Capture the cell that displays the provided text and extract its [X, Y] central coordinate. 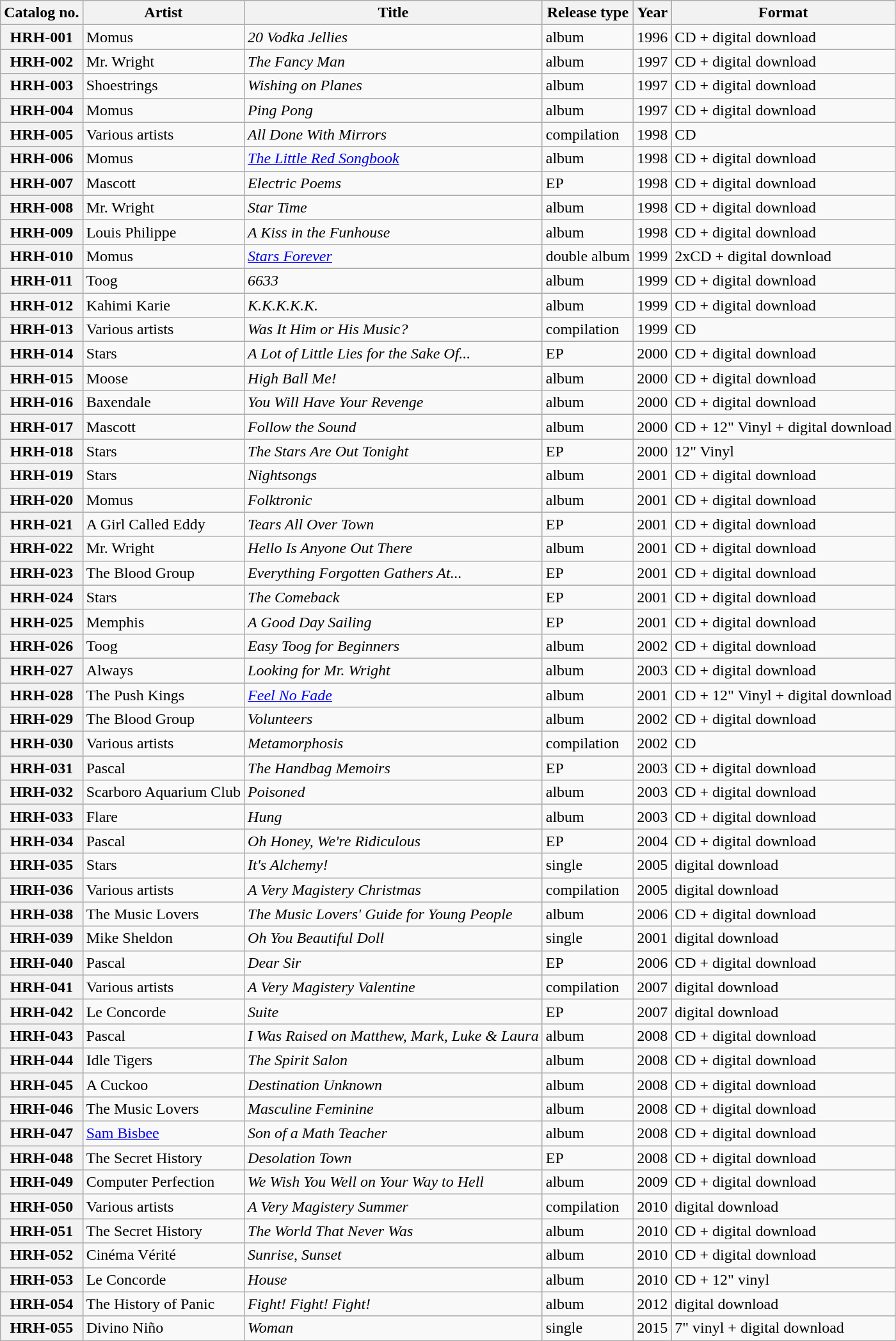
A Very Magistery Summer [394, 1207]
Shoestrings [163, 86]
The Comeback [394, 597]
double album [588, 256]
Masculine Feminine [394, 1109]
Divino Niño [163, 1328]
All Done With Mirrors [394, 134]
Poisoned [394, 792]
2015 [653, 1328]
A Cuckoo [163, 1085]
HRH-008 [42, 207]
HRH-043 [42, 1036]
HRH-019 [42, 476]
Always [163, 670]
A Girl Called Eddy [163, 524]
Title [394, 13]
The Spirit Salon [394, 1060]
HRH-041 [42, 987]
HRH-015 [42, 378]
Hello Is Anyone Out There [394, 549]
HRH-003 [42, 86]
HRH-031 [42, 768]
7" vinyl + digital download [783, 1328]
HRH-052 [42, 1255]
HRH-001 [42, 37]
HRH-006 [42, 159]
HRH-038 [42, 914]
Desolation Town [394, 1158]
HRH-051 [42, 1231]
HRH-007 [42, 183]
20 Vodka Jellies [394, 37]
HRH-022 [42, 549]
Star Time [394, 207]
Nightsongs [394, 476]
HRH-002 [42, 61]
HRH-005 [42, 134]
Wishing on Planes [394, 86]
Volunteers [394, 719]
HRH-036 [42, 890]
Ping Pong [394, 110]
Dear Sir [394, 963]
HRH-055 [42, 1328]
HRH-029 [42, 719]
Release type [588, 13]
A Kiss in the Funhouse [394, 232]
Woman [394, 1328]
HRH-026 [42, 646]
HRH-048 [42, 1158]
HRH-034 [42, 841]
A Very Magistery Christmas [394, 890]
HRH-049 [42, 1182]
HRH-040 [42, 963]
HRH-044 [42, 1060]
You Will Have Your Revenge [394, 403]
HRH-050 [42, 1207]
HRH-010 [42, 256]
Fight! Fight! Fight! [394, 1304]
HRH-054 [42, 1304]
HRH-045 [42, 1085]
HRH-018 [42, 451]
2xCD + digital download [783, 256]
A Lot of Little Lies for the Sake Of... [394, 354]
Artist [163, 13]
HRH-033 [42, 817]
Computer Perfection [163, 1182]
HRH-013 [42, 330]
Everything Forgotten Gathers At... [394, 573]
HRH-023 [42, 573]
Suite [394, 1011]
Year [653, 13]
HRH-039 [42, 938]
It's Alchemy! [394, 865]
Tears All Over Town [394, 524]
The Stars Are Out Tonight [394, 451]
I Was Raised on Matthew, Mark, Luke & Laura [394, 1036]
Easy Toog for Beginners [394, 646]
HRH-011 [42, 280]
Oh You Beautiful Doll [394, 938]
Follow the Sound [394, 427]
The Fancy Man [394, 61]
The History of Panic [163, 1304]
Scarboro Aquarium Club [163, 792]
Was It Him or His Music? [394, 330]
Electric Poems [394, 183]
HRH-027 [42, 670]
CD + 12" vinyl [783, 1280]
Oh Honey, We're Ridiculous [394, 841]
HRH-017 [42, 427]
HRH-020 [42, 500]
HRH-047 [42, 1134]
Baxendale [163, 403]
12" Vinyl [783, 451]
HRH-042 [42, 1011]
High Ball Me! [394, 378]
HRH-009 [42, 232]
Memphis [163, 622]
HRH-032 [42, 792]
House [394, 1280]
The Push Kings [163, 695]
Folktronic [394, 500]
Catalog no. [42, 13]
Metamorphosis [394, 744]
Stars Forever [394, 256]
The Little Red Songbook [394, 159]
HRH-046 [42, 1109]
Hung [394, 817]
HRH-014 [42, 354]
HRH-053 [42, 1280]
1996 [653, 37]
HRH-016 [42, 403]
K.K.K.K.K. [394, 305]
HRH-025 [42, 622]
Format [783, 13]
2012 [653, 1304]
2004 [653, 841]
Destination Unknown [394, 1085]
HRH-021 [42, 524]
Flare [163, 817]
HRH-012 [42, 305]
A Good Day Sailing [394, 622]
Idle Tigers [163, 1060]
HRH-035 [42, 865]
HRH-030 [42, 744]
HRH-028 [42, 695]
2009 [653, 1182]
Sam Bisbee [163, 1134]
A Very Magistery Valentine [394, 987]
We Wish You Well on Your Way to Hell [394, 1182]
The Music Lovers' Guide for Young People [394, 914]
6633 [394, 280]
Sunrise, Sunset [394, 1255]
The World That Never Was [394, 1231]
Looking for Mr. Wright [394, 670]
HRH-004 [42, 110]
Kahimi Karie [163, 305]
Louis Philippe [163, 232]
HRH-024 [42, 597]
The Handbag Memoirs [394, 768]
Mike Sheldon [163, 938]
Cinéma Vérité [163, 1255]
Son of a Math Teacher [394, 1134]
Feel No Fade [394, 695]
Moose [163, 378]
